From the cell containing the given text, extract its center point as (X, Y) coordinate. 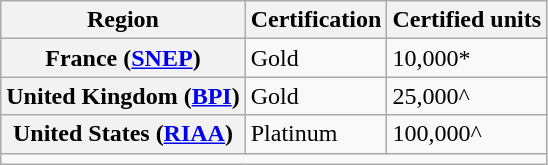
United States (RIAA) (123, 134)
Certified units (467, 20)
Certification (316, 20)
Region (123, 20)
10,000* (467, 58)
100,000^ (467, 134)
United Kingdom (BPI) (123, 96)
25,000^ (467, 96)
France (SNEP) (123, 58)
Platinum (316, 134)
